Output the [X, Y] coordinate of the center of the cell containing the given text.  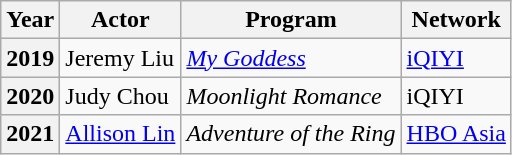
Actor [120, 20]
Judy Chou [120, 96]
HBO Asia [456, 134]
2020 [30, 96]
2019 [30, 58]
My Goddess [291, 58]
Year [30, 20]
Network [456, 20]
Program [291, 20]
Jeremy Liu [120, 58]
Allison Lin [120, 134]
Moonlight Romance [291, 96]
2021 [30, 134]
Adventure of the Ring [291, 134]
